Provide the [X, Y] coordinate of the cell's center where the given text is located.  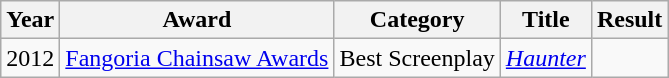
Haunter [546, 58]
Fangoria Chainsaw Awards [197, 58]
Result [629, 20]
2012 [30, 58]
Category [417, 20]
Award [197, 20]
Best Screenplay [417, 58]
Title [546, 20]
Year [30, 20]
